Return the [x, y] coordinate for the center point of the cell that contains the specified text.  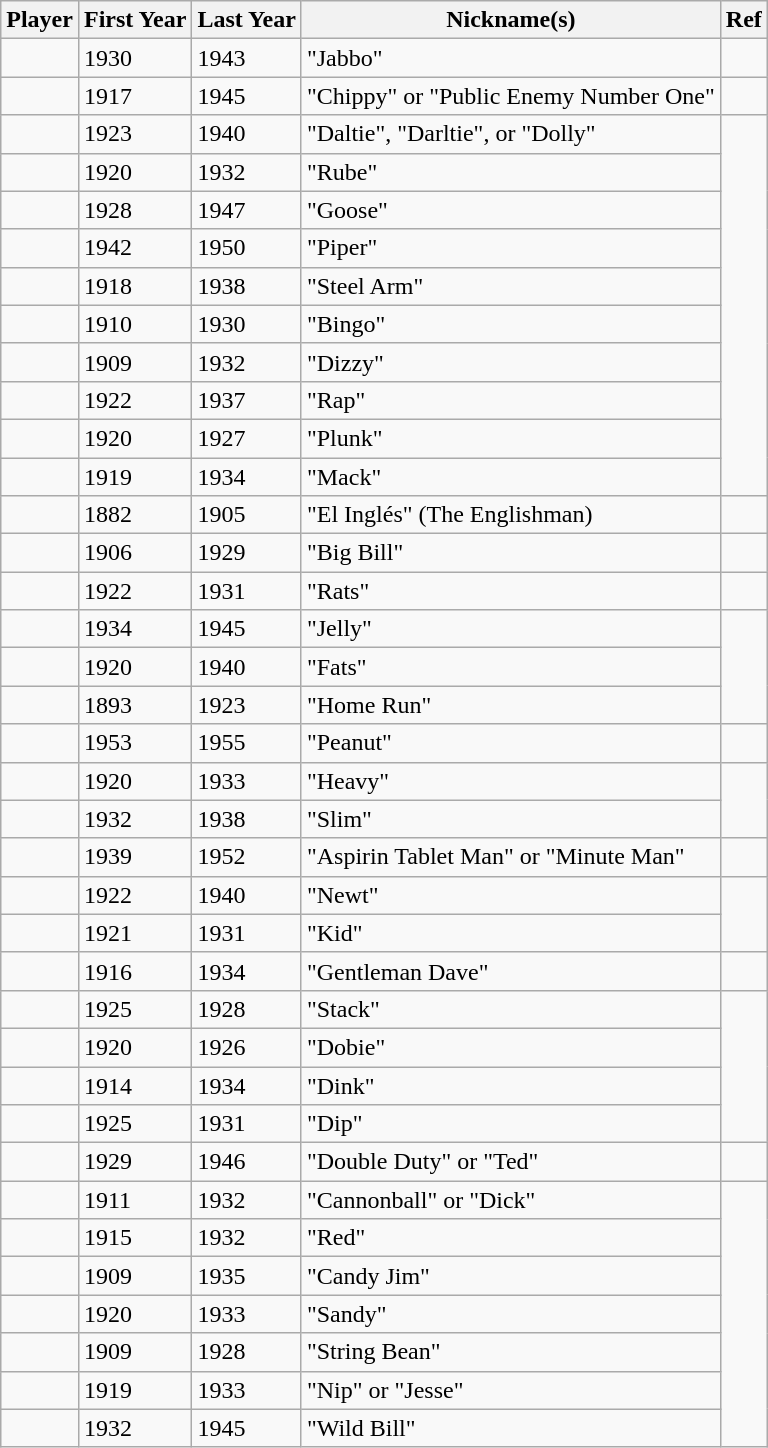
"Dizzy" [510, 362]
"Candy Jim" [510, 1276]
"Home Run" [510, 705]
1916 [134, 971]
1910 [134, 324]
"Dink" [510, 1085]
"Wild Bill" [510, 1428]
1893 [134, 705]
1950 [247, 248]
1905 [247, 515]
1911 [134, 1200]
"Rats" [510, 591]
1918 [134, 286]
"Big Bill" [510, 553]
1935 [247, 1276]
"Jabbo" [510, 58]
1939 [134, 857]
Last Year [247, 20]
"Daltie", "Darltie", or "Dolly" [510, 134]
"Nip" or "Jesse" [510, 1390]
"Double Duty" or "Ted" [510, 1162]
"Plunk" [510, 438]
1947 [247, 210]
"Dip" [510, 1124]
"Steel Arm" [510, 286]
"Heavy" [510, 781]
"Gentleman Dave" [510, 971]
"String Bean" [510, 1352]
1937 [247, 400]
1921 [134, 933]
1953 [134, 743]
"Mack" [510, 477]
"Fats" [510, 667]
1952 [247, 857]
"Stack" [510, 1009]
"Goose" [510, 210]
"Slim" [510, 819]
Player [40, 20]
Nickname(s) [510, 20]
1915 [134, 1238]
"Peanut" [510, 743]
"Jelly" [510, 629]
"Red" [510, 1238]
"Sandy" [510, 1314]
1926 [247, 1047]
"Dobie" [510, 1047]
1927 [247, 438]
1942 [134, 248]
"Aspirin Tablet Man" or "Minute Man" [510, 857]
1906 [134, 553]
"Newt" [510, 895]
1882 [134, 515]
1914 [134, 1085]
1917 [134, 96]
1946 [247, 1162]
"Rap" [510, 400]
1943 [247, 58]
"Piper" [510, 248]
"Chippy" or "Public Enemy Number One" [510, 96]
Ref [744, 20]
"Kid" [510, 933]
First Year [134, 20]
"El Inglés" (The Englishman) [510, 515]
1955 [247, 743]
"Cannonball" or "Dick" [510, 1200]
"Rube" [510, 172]
"Bingo" [510, 324]
